Detect which cell encompasses the target text, then output its (X, Y) center coordinate. 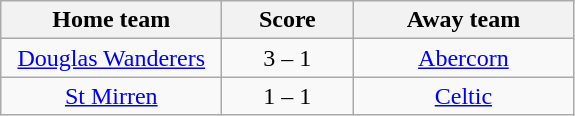
Abercorn (464, 58)
3 – 1 (288, 58)
Douglas Wanderers (112, 58)
1 – 1 (288, 96)
Away team (464, 20)
St Mirren (112, 96)
Home team (112, 20)
Celtic (464, 96)
Score (288, 20)
